Capture the cell that displays the provided text and extract its [x, y] central coordinate. 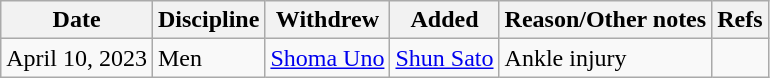
Reason/Other notes [606, 20]
Men [208, 58]
Ankle injury [606, 58]
Added [444, 20]
Discipline [208, 20]
Refs [740, 20]
Shun Sato [444, 58]
April 10, 2023 [77, 58]
Date [77, 20]
Withdrew [328, 20]
Shoma Uno [328, 58]
